Determine the (x, y) coordinate at the center of the cell enclosing the given text.  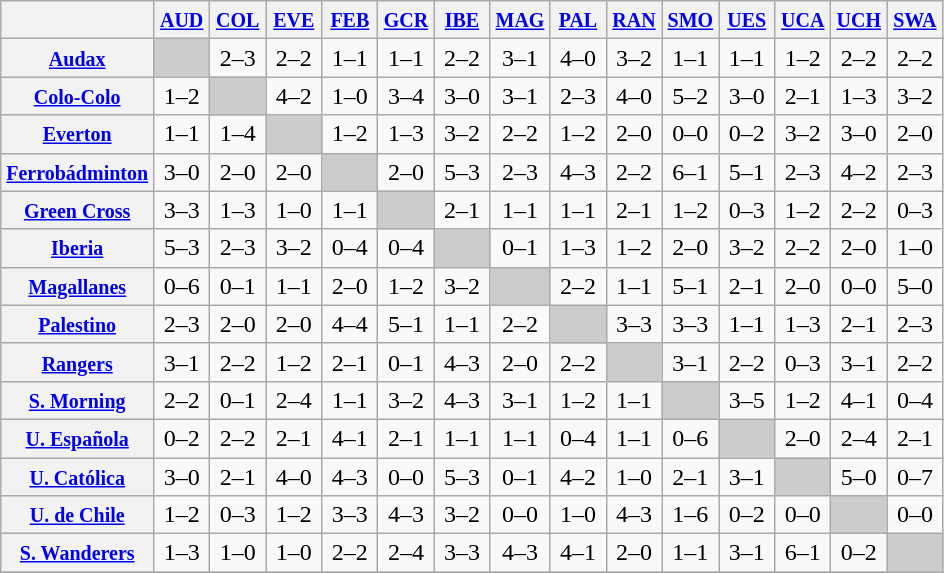
Green Cross (78, 210)
Everton (78, 134)
0–7 (915, 477)
1–4 (238, 134)
SWA (915, 20)
FEB (350, 20)
GCR (406, 20)
5–2 (690, 96)
Rangers (78, 362)
3–4 (406, 96)
1–6 (690, 515)
3–5 (747, 400)
Ferrobádminton (78, 172)
S. Morning (78, 400)
RAN (634, 20)
SMO (690, 20)
Iberia (78, 248)
Colo-Colo (78, 96)
EVE (294, 20)
Audax (78, 58)
AUD (182, 20)
COL (238, 20)
UCH (859, 20)
U. de Chile (78, 515)
Palestino (78, 324)
IBE (462, 20)
UCA (803, 20)
MAG (520, 20)
S. Wanderers (78, 553)
PAL (578, 20)
U. Católica (78, 477)
U. Española (78, 438)
Magallanes (78, 286)
UES (747, 20)
4–4 (350, 324)
